Pinpoint the cell where the given text exists, returning its [X, Y] midpoint coordinate. 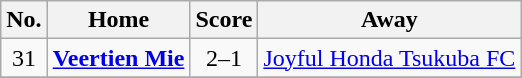
Home [118, 20]
No. [24, 20]
Joyful Honda Tsukuba FC [390, 58]
2–1 [224, 58]
31 [24, 58]
Away [390, 20]
Veertien Mie [118, 58]
Score [224, 20]
